Locate the cell with the specified text and output its [x, y] center coordinate. 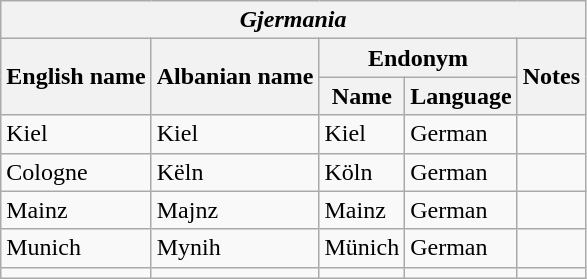
Münich [362, 248]
Gjermania [294, 20]
Notes [551, 77]
English name [76, 77]
Name [362, 96]
Language [461, 96]
Këln [235, 172]
Munich [76, 248]
Cologne [76, 172]
Köln [362, 172]
Endonym [418, 58]
Albanian name [235, 77]
Majnz [235, 210]
Mynih [235, 248]
